Return the (x, y) coordinate for the center point of the cell that contains the specified text.  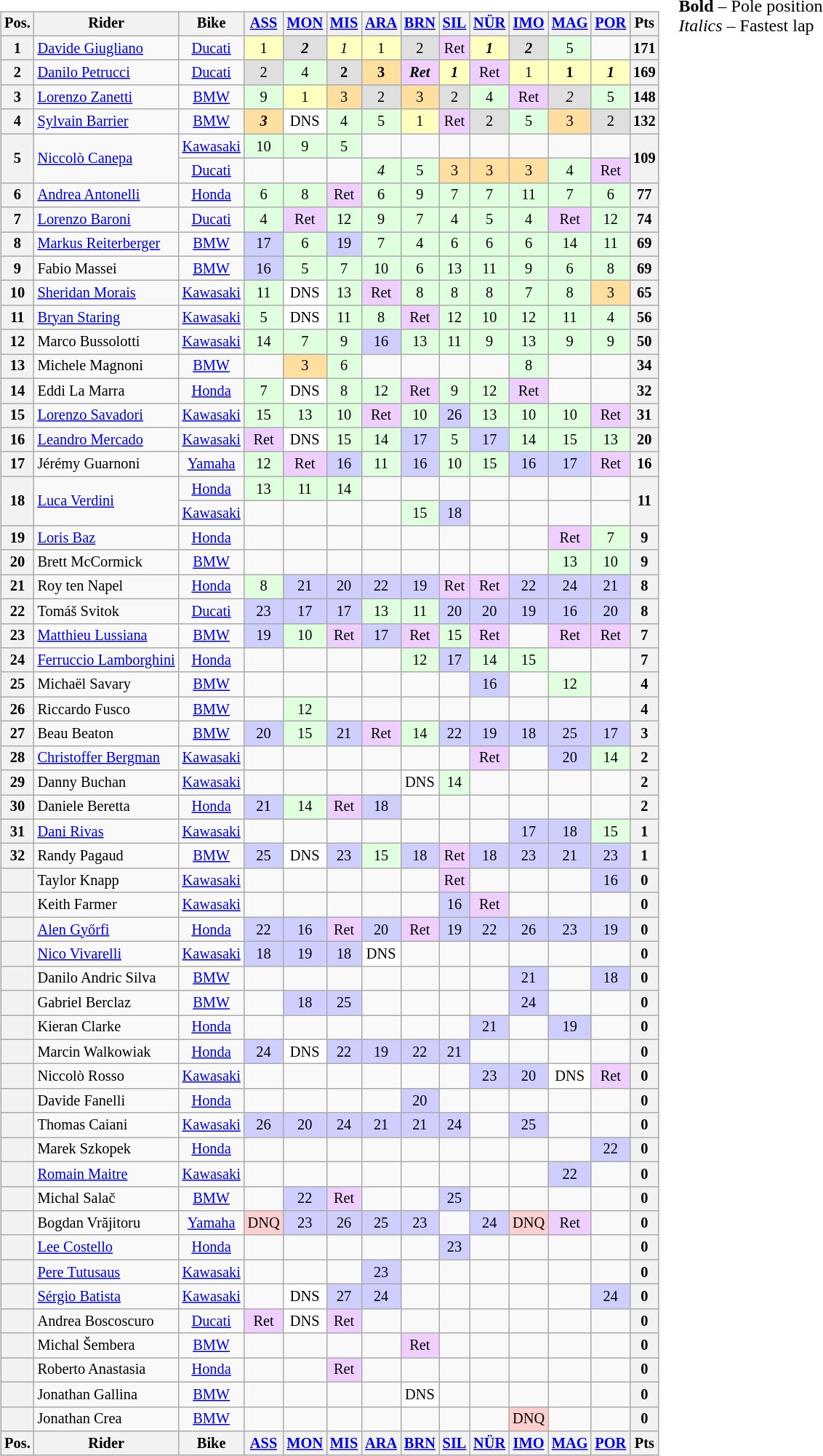
Michal Salač (106, 1199)
Markus Reiterberger (106, 244)
Romain Maitre (106, 1174)
Ferruccio Lamborghini (106, 660)
56 (644, 318)
30 (17, 807)
Danilo Andric Silva (106, 978)
Sheridan Morais (106, 293)
Niccolò Rosso (106, 1076)
169 (644, 73)
Lee Costello (106, 1247)
109 (644, 159)
Jérémy Guarnoni (106, 464)
29 (17, 783)
Randy Pagaud (106, 856)
132 (644, 121)
171 (644, 48)
Davide Giugliano (106, 48)
Andrea Boscoscuro (106, 1321)
Brett McCormick (106, 562)
Kieran Clarke (106, 1028)
28 (17, 758)
Michele Magnoni (106, 367)
Riccardo Fusco (106, 709)
77 (644, 195)
Danilo Petrucci (106, 73)
Lorenzo Savadori (106, 415)
Jonathan Gallina (106, 1394)
Danny Buchan (106, 783)
Keith Farmer (106, 905)
Pere Tutusaus (106, 1272)
Lorenzo Baroni (106, 220)
Taylor Knapp (106, 881)
Jonathan Crea (106, 1419)
65 (644, 293)
Christoffer Bergman (106, 758)
Beau Beaton (106, 734)
Gabriel Berclaz (106, 1003)
Davide Fanelli (106, 1101)
148 (644, 97)
Roberto Anastasia (106, 1370)
Roy ten Napel (106, 587)
34 (644, 367)
Nico Vivarelli (106, 954)
74 (644, 220)
Michaël Savary (106, 684)
Dani Rivas (106, 831)
Sylvain Barrier (106, 121)
Bryan Staring (106, 318)
Leandro Mercado (106, 440)
50 (644, 342)
Andrea Antonelli (106, 195)
Loris Baz (106, 537)
Sérgio Batista (106, 1297)
Lorenzo Zanetti (106, 97)
Niccolò Canepa (106, 159)
Thomas Caiani (106, 1125)
Eddi La Marra (106, 391)
Marco Bussolotti (106, 342)
Marek Szkopek (106, 1150)
Matthieu Lussiana (106, 636)
Tomáš Svitok (106, 611)
Daniele Beretta (106, 807)
Fabio Massei (106, 268)
Bogdan Vrăjitoru (106, 1223)
Alen Győrfi (106, 929)
Luca Verdini (106, 500)
Michal Šembera (106, 1345)
Marcin Walkowiak (106, 1052)
